Capture the cell that displays the provided text and extract its (X, Y) central coordinate. 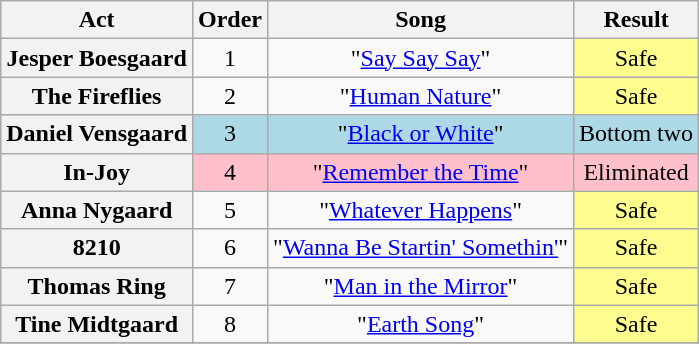
"Man in the Mirror" (421, 286)
5 (230, 210)
8 (230, 324)
6 (230, 248)
2 (230, 96)
7 (230, 286)
4 (230, 172)
"Say Say Say" (421, 58)
Eliminated (636, 172)
"Wanna Be Startin' Somethin'" (421, 248)
Song (421, 20)
8210 (97, 248)
Tine Midtgaard (97, 324)
"Black or White" (421, 134)
"Remember the Time" (421, 172)
"Human Nature" (421, 96)
Thomas Ring (97, 286)
Result (636, 20)
3 (230, 134)
In-Joy (97, 172)
Order (230, 20)
The Fireflies (97, 96)
"Earth Song" (421, 324)
Jesper Boesgaard (97, 58)
Anna Nygaard (97, 210)
Bottom two (636, 134)
Act (97, 20)
"Whatever Happens" (421, 210)
Daniel Vensgaard (97, 134)
1 (230, 58)
